For the text-containing cell, return its midpoint in (X, Y) coordinate format. 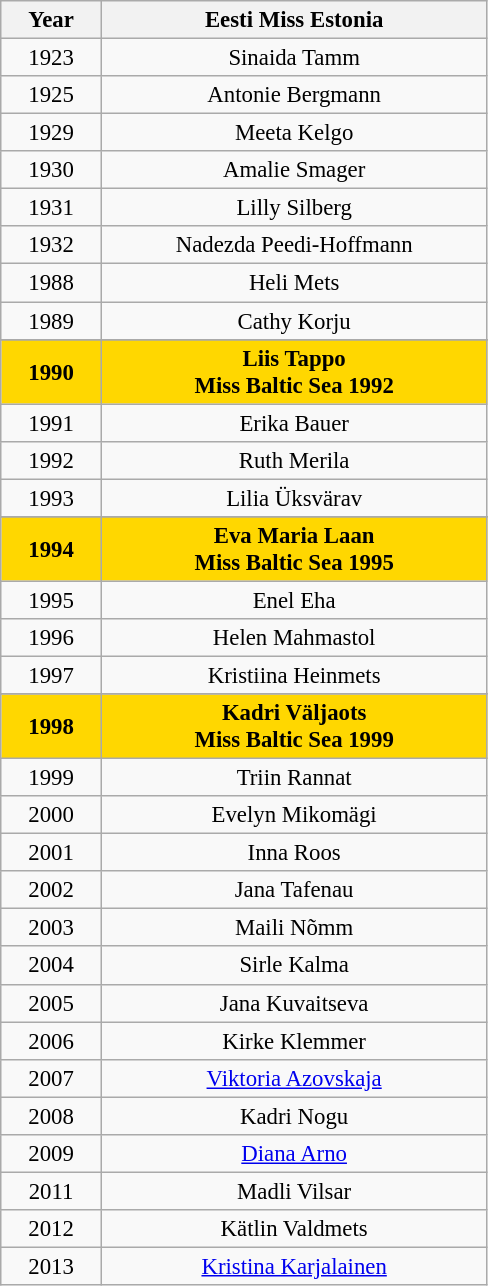
2003 (52, 928)
1994 (52, 550)
2012 (52, 1229)
Helen Mahmastol (294, 638)
1998 (52, 726)
Erika Bauer (294, 423)
2011 (52, 1191)
Lilly Silberg (294, 208)
1991 (52, 423)
1990 (52, 372)
Meeta Kelgo (294, 133)
1999 (52, 778)
2009 (52, 1154)
Nadezda Peedi-Hoffmann (294, 245)
Inna Roos (294, 853)
Eva Maria LaanMiss Baltic Sea 1995 (294, 550)
2001 (52, 853)
1996 (52, 638)
Kadri Nogu (294, 1116)
2000 (52, 815)
Lilia Üksvärav (294, 498)
Cathy Korju (294, 321)
Kristina Karjalainen (294, 1266)
1931 (52, 208)
1989 (52, 321)
2005 (52, 1003)
1923 (52, 58)
Sirle Kalma (294, 966)
Kristiina Heinmets (294, 675)
Year (52, 20)
Evelyn Mikomägi (294, 815)
2008 (52, 1116)
Kadri VäljaotsMiss Baltic Sea 1999 (294, 726)
2002 (52, 890)
1995 (52, 600)
Viktoria Azovskaja (294, 1078)
Enel Eha (294, 600)
Heli Mets (294, 283)
Diana Arno (294, 1154)
1997 (52, 675)
Liis TappoMiss Baltic Sea 1992 (294, 372)
Madli Vilsar (294, 1191)
1930 (52, 170)
2007 (52, 1078)
Sinaida Tamm (294, 58)
2013 (52, 1266)
1992 (52, 460)
1929 (52, 133)
1988 (52, 283)
Antonie Bergmann (294, 95)
Amalie Smager (294, 170)
Kirke Klemmer (294, 1041)
Triin Rannat (294, 778)
Ruth Merila (294, 460)
Jana Kuvaitseva (294, 1003)
Eesti Miss Estonia (294, 20)
1993 (52, 498)
Jana Tafenau (294, 890)
1925 (52, 95)
Maili Nõmm (294, 928)
1932 (52, 245)
Kätlin Valdmets (294, 1229)
2004 (52, 966)
2006 (52, 1041)
